Return the (x, y) coordinate for the center point of the cell that contains the specified text.  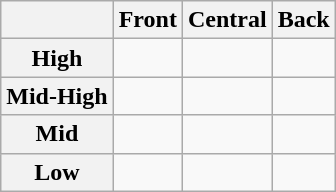
High (57, 58)
Central (227, 20)
Mid (57, 134)
Mid-High (57, 96)
Front (148, 20)
Low (57, 172)
Back (304, 20)
